For the text-containing cell, return its midpoint in (X, Y) coordinate format. 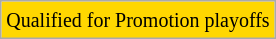
Qualified for Promotion playoffs (138, 20)
